Locate the cell with the specified text and output its (X, Y) center coordinate. 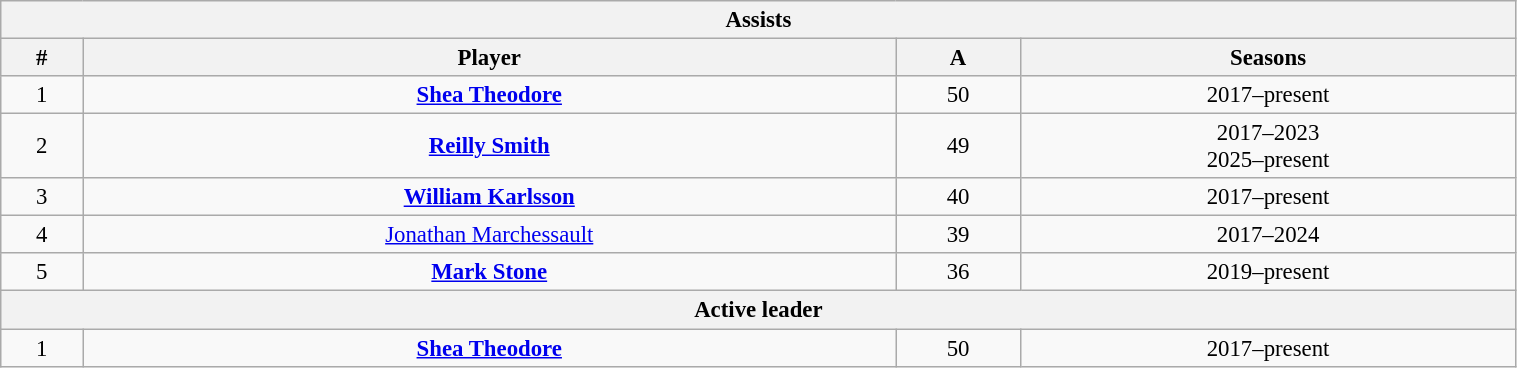
4 (42, 235)
5 (42, 273)
Mark Stone (488, 273)
40 (958, 197)
Assists (758, 20)
Seasons (1268, 58)
William Karlsson (488, 197)
Reilly Smith (488, 146)
Player (488, 58)
2 (42, 146)
36 (958, 273)
2019–present (1268, 273)
A (958, 58)
Jonathan Marchessault (488, 235)
# (42, 58)
49 (958, 146)
39 (958, 235)
Active leader (758, 310)
3 (42, 197)
2017–20232025–present (1268, 146)
2017–2024 (1268, 235)
